From the cell containing the given text, extract its center point as (X, Y) coordinate. 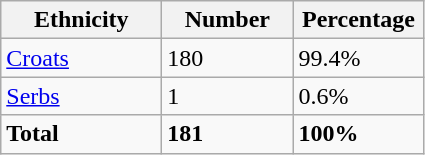
Number (228, 20)
0.6% (358, 96)
100% (358, 134)
180 (228, 58)
Ethnicity (82, 20)
Total (82, 134)
1 (228, 96)
Percentage (358, 20)
181 (228, 134)
Croats (82, 58)
99.4% (358, 58)
Serbs (82, 96)
